Identify which cell holds the provided text, then report its (x, y) central coordinate. 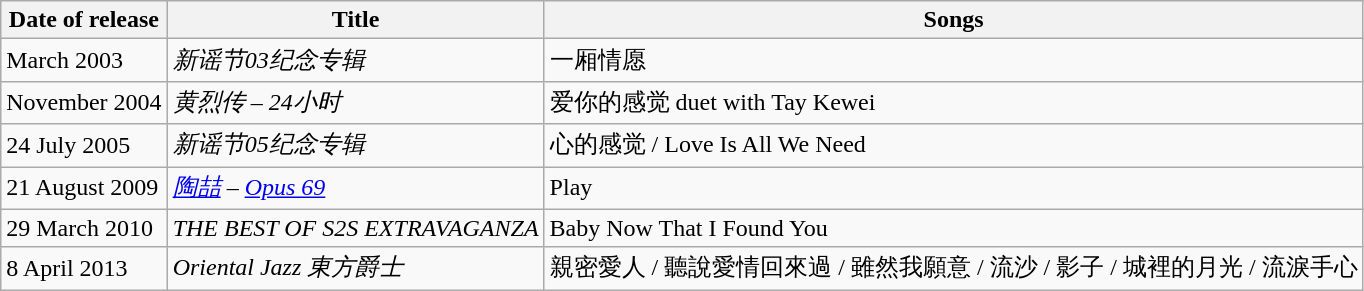
8 April 2013 (84, 268)
Play (954, 188)
November 2004 (84, 102)
Title (356, 20)
21 August 2009 (84, 188)
Songs (954, 20)
Baby Now That I Found You (954, 228)
THE BEST OF S2S EXTRAVAGANZA (356, 228)
新谣节05纪念专辑 (356, 146)
24 July 2005 (84, 146)
親密愛人 / 聽說愛情回來過 / 雖然我願意 / 流沙 / 影子 / 城裡的月光 / 流淚手心 (954, 268)
新谣节03纪念专辑 (356, 60)
一厢情愿 (954, 60)
Date of release (84, 20)
黄烈传 – 24小时 (356, 102)
陶喆 – Opus 69 (356, 188)
29 March 2010 (84, 228)
心的感觉 / Love Is All We Need (954, 146)
Oriental Jazz 東方爵士 (356, 268)
爱你的感觉 duet with Tay Kewei (954, 102)
March 2003 (84, 60)
